For the text-containing cell, return its midpoint in [x, y] coordinate format. 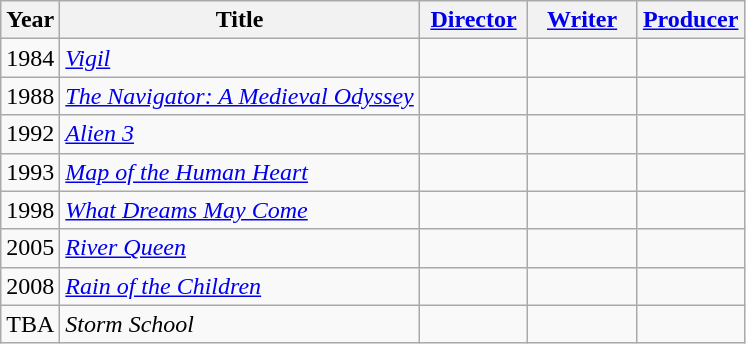
Director [474, 20]
Storm School [240, 324]
Producer [690, 20]
River Queen [240, 248]
Title [240, 20]
TBA [30, 324]
1993 [30, 172]
Alien 3 [240, 134]
2005 [30, 248]
Year [30, 20]
1992 [30, 134]
What Dreams May Come [240, 210]
The Navigator: A Medieval Odyssey [240, 96]
1998 [30, 210]
Map of the Human Heart [240, 172]
Vigil [240, 58]
1984 [30, 58]
1988 [30, 96]
Rain of the Children [240, 286]
Writer [582, 20]
2008 [30, 286]
